Extract the [X, Y] coordinate from the center of the cell holding the provided text.  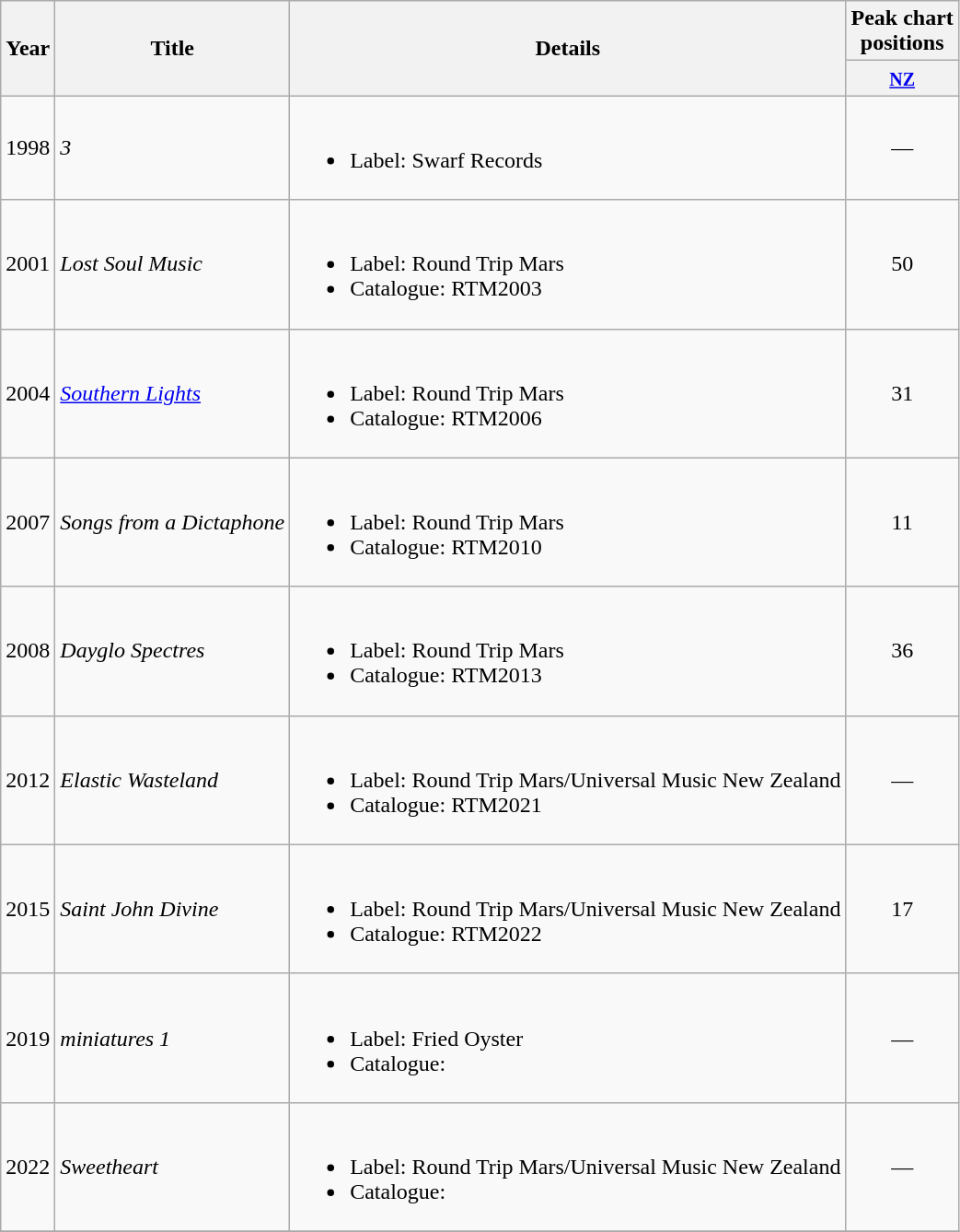
2022 [28, 1167]
31 [902, 393]
2015 [28, 909]
2001 [28, 264]
17 [902, 909]
NZ [902, 78]
2008 [28, 651]
2012 [28, 780]
Lost Soul Music [173, 264]
Sweetheart [173, 1167]
Label: Round Trip MarsCatalogue: RTM2010 [568, 522]
Label: Round Trip MarsCatalogue: RTM2003 [568, 264]
Label: Round Trip Mars/Universal Music New ZealandCatalogue: RTM2021 [568, 780]
Label: Fried OysterCatalogue: [568, 1038]
3 [173, 147]
Songs from a Dictaphone [173, 522]
Year [28, 48]
1998 [28, 147]
2007 [28, 522]
Label: Round Trip MarsCatalogue: RTM2006 [568, 393]
Southern Lights [173, 393]
Dayglo Spectres [173, 651]
11 [902, 522]
50 [902, 264]
Label: Swarf Records [568, 147]
Label: Round Trip MarsCatalogue: RTM2013 [568, 651]
2019 [28, 1038]
Peak chartpositions [902, 31]
2004 [28, 393]
36 [902, 651]
Details [568, 48]
Saint John Divine [173, 909]
miniatures 1 [173, 1038]
Label: Round Trip Mars/Universal Music New ZealandCatalogue: RTM2022 [568, 909]
Label: Round Trip Mars/Universal Music New ZealandCatalogue: [568, 1167]
Title [173, 48]
Elastic Wasteland [173, 780]
